From the cell containing the given text, extract its center point as [X, Y] coordinate. 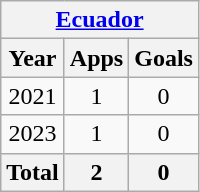
2 [96, 172]
2021 [33, 96]
Total [33, 172]
Apps [96, 58]
2023 [33, 134]
Goals [164, 58]
Year [33, 58]
Ecuador [100, 20]
